Output the (X, Y) coordinate of the center of the cell containing the given text.  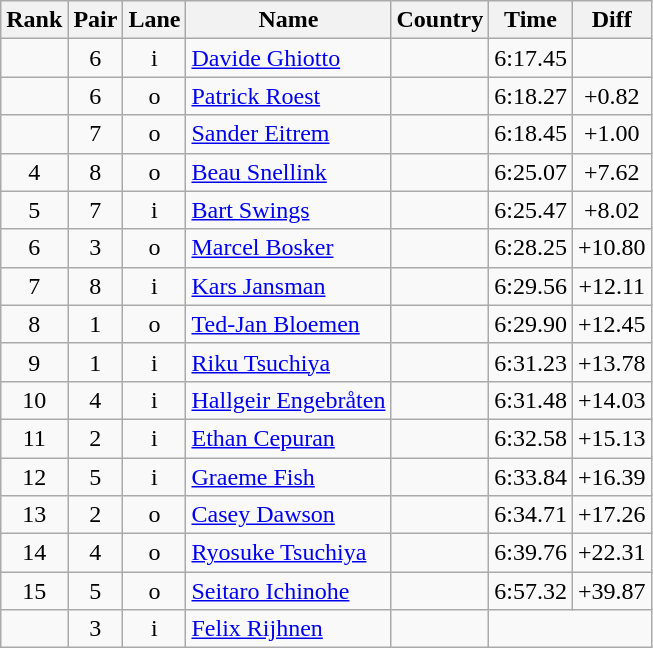
+10.80 (612, 248)
Lane (154, 20)
+17.26 (612, 515)
6:31.23 (531, 362)
+13.78 (612, 362)
Beau Snellink (288, 172)
6:29.56 (531, 286)
6:28.25 (531, 248)
Sander Eitrem (288, 134)
Name (288, 20)
Ryosuke Tsuchiya (288, 553)
Marcel Bosker (288, 248)
+16.39 (612, 477)
Ethan Cepuran (288, 438)
6:31.48 (531, 400)
Seitaro Ichinohe (288, 591)
+8.02 (612, 210)
+7.62 (612, 172)
9 (34, 362)
+22.31 (612, 553)
Davide Ghiotto (288, 58)
6:57.32 (531, 591)
Kars Jansman (288, 286)
Ted-Jan Bloemen (288, 324)
6:29.90 (531, 324)
+12.45 (612, 324)
Felix Rijhnen (288, 629)
6:17.45 (531, 58)
Pair (96, 20)
+15.13 (612, 438)
Patrick Roest (288, 96)
6:25.07 (531, 172)
6:33.84 (531, 477)
Hallgeir Engebråten (288, 400)
6:18.45 (531, 134)
Bart Swings (288, 210)
14 (34, 553)
+14.03 (612, 400)
11 (34, 438)
+12.11 (612, 286)
6:32.58 (531, 438)
Rank (34, 20)
6:18.27 (531, 96)
Diff (612, 20)
12 (34, 477)
+1.00 (612, 134)
Riku Tsuchiya (288, 362)
Graeme Fish (288, 477)
Country (440, 20)
Casey Dawson (288, 515)
6:25.47 (531, 210)
10 (34, 400)
Time (531, 20)
15 (34, 591)
+0.82 (612, 96)
6:39.76 (531, 553)
13 (34, 515)
+39.87 (612, 591)
6:34.71 (531, 515)
